Output the (x, y) coordinate of the center of the cell containing the given text.  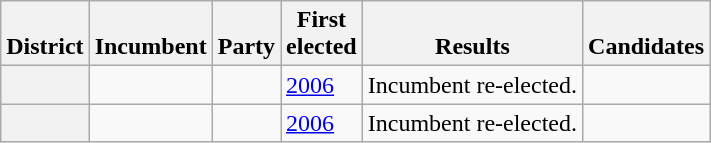
Incumbent (150, 34)
District (45, 34)
Party (246, 34)
Candidates (646, 34)
Firstelected (322, 34)
Results (472, 34)
